Return the (X, Y) coordinate for the center point of the cell that contains the specified text.  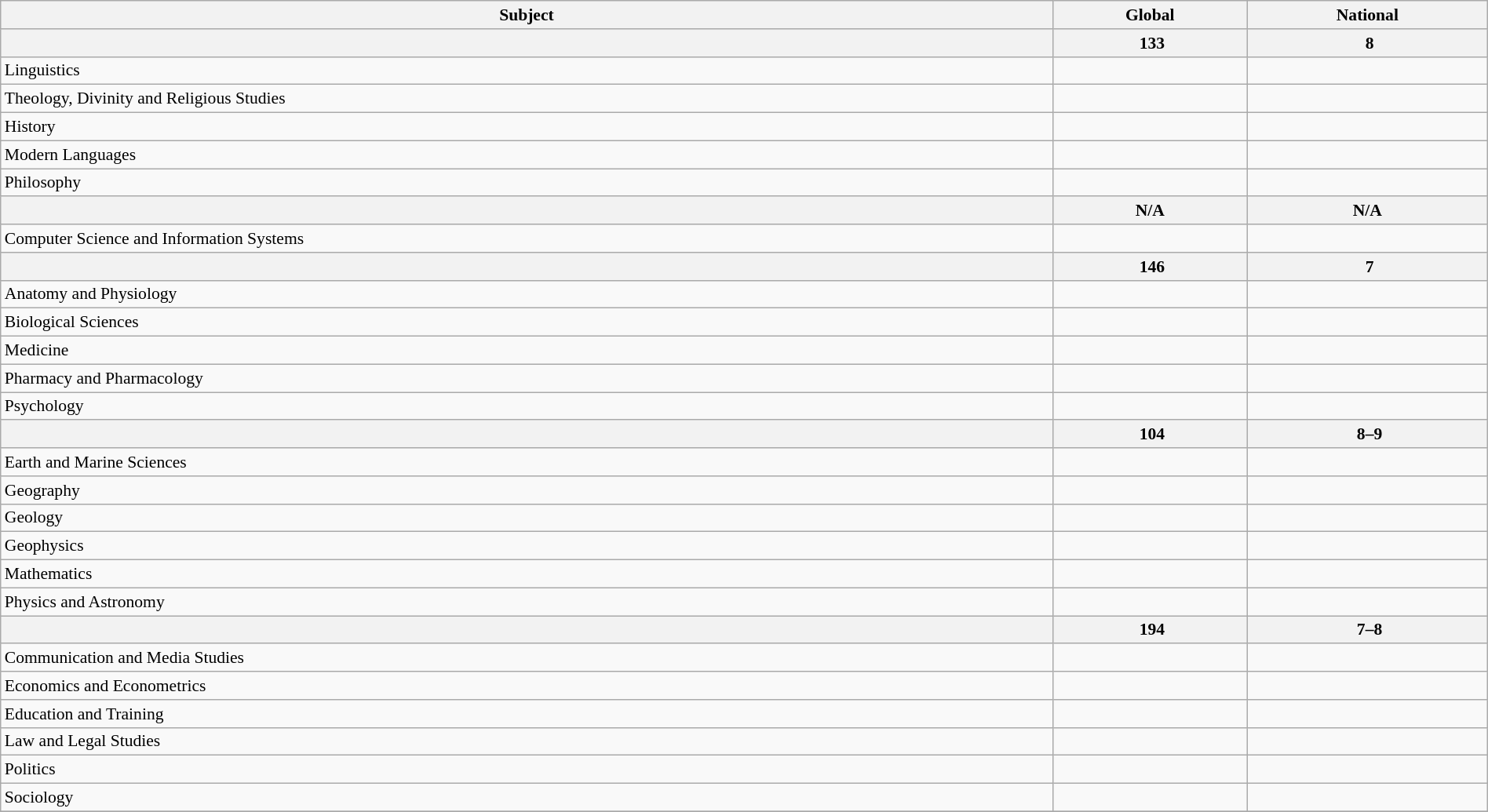
Law and Legal Studies (527, 741)
Communication and Media Studies (527, 658)
194 (1150, 630)
Linguistics (527, 71)
Anatomy and Physiology (527, 294)
Geography (527, 490)
Medicine (527, 351)
Economics and Econometrics (527, 686)
Politics (527, 770)
146 (1150, 267)
104 (1150, 435)
Mathematics (527, 574)
Sociology (527, 798)
8 (1367, 43)
Global (1150, 15)
Computer Science and Information Systems (527, 239)
Subject (527, 15)
133 (1150, 43)
8–9 (1367, 435)
Philosophy (527, 183)
Biological Sciences (527, 322)
Education and Training (527, 714)
Pharmacy and Pharmacology (527, 378)
Geophysics (527, 546)
7 (1367, 267)
Earth and Marine Sciences (527, 462)
Psychology (527, 406)
Physics and Astronomy (527, 602)
Theology, Divinity and Religious Studies (527, 99)
Geology (527, 518)
History (527, 127)
National (1367, 15)
Modern Languages (527, 155)
7–8 (1367, 630)
